Search for the cell housing the specified text and yield its (X, Y) center coordinate. 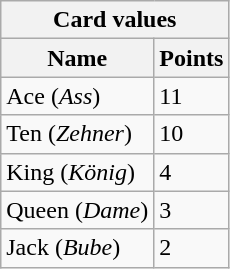
2 (192, 248)
Ace (Ass) (78, 96)
4 (192, 172)
11 (192, 96)
3 (192, 210)
Points (192, 58)
King (König) (78, 172)
Card values (115, 20)
Queen (Dame) (78, 210)
Jack (Bube) (78, 248)
Ten (Zehner) (78, 134)
10 (192, 134)
Name (78, 58)
